Capture the cell that displays the provided text and extract its [x, y] central coordinate. 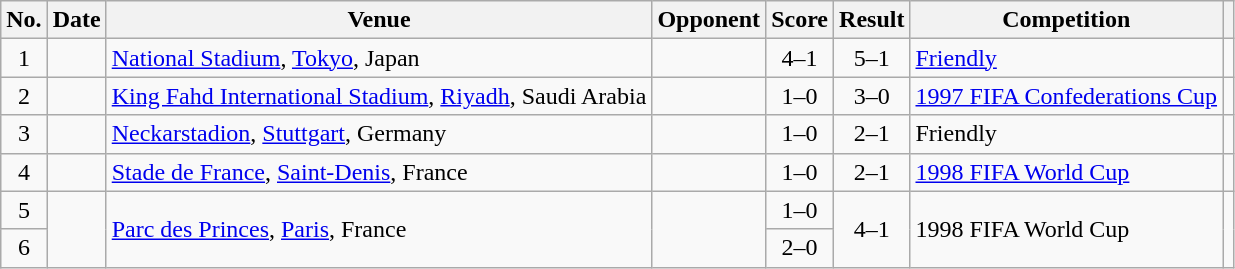
5–1 [872, 58]
Score [800, 20]
National Stadium, Tokyo, Japan [379, 58]
Date [76, 20]
3 [24, 134]
6 [24, 248]
Venue [379, 20]
3–0 [872, 96]
2–0 [800, 248]
Neckarstadion, Stuttgart, Germany [379, 134]
Stade de France, Saint-Denis, France [379, 172]
4 [24, 172]
5 [24, 210]
2 [24, 96]
Result [872, 20]
Opponent [709, 20]
Parc des Princes, Paris, France [379, 229]
Competition [1066, 20]
King Fahd International Stadium, Riyadh, Saudi Arabia [379, 96]
1997 FIFA Confederations Cup [1066, 96]
No. [24, 20]
1 [24, 58]
